Pinpoint the cell where the given text exists, returning its [X, Y] midpoint coordinate. 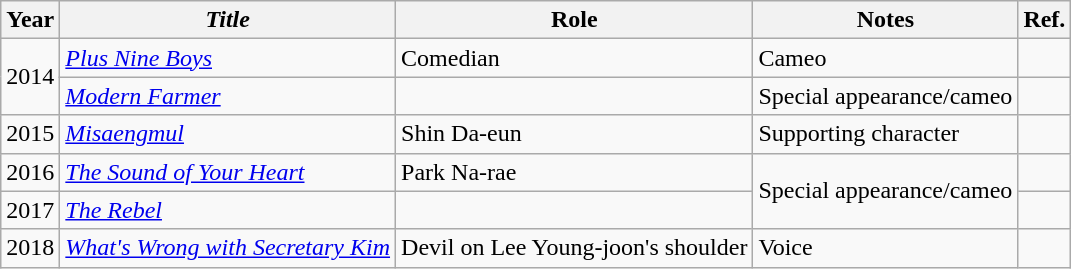
2017 [30, 210]
Park Na-rae [574, 172]
2015 [30, 134]
Shin Da-eun [574, 134]
Misaengmul [228, 134]
Plus Nine Boys [228, 58]
2018 [30, 248]
Voice [886, 248]
Cameo [886, 58]
Year [30, 20]
Supporting character [886, 134]
Ref. [1044, 20]
Title [228, 20]
The Rebel [228, 210]
Notes [886, 20]
2016 [30, 172]
Comedian [574, 58]
What's Wrong with Secretary Kim [228, 248]
2014 [30, 77]
The Sound of Your Heart [228, 172]
Role [574, 20]
Modern Farmer [228, 96]
Devil on Lee Young-joon's shoulder [574, 248]
